Find where the given text appears and provide that cell's center as [x, y] coordinate. 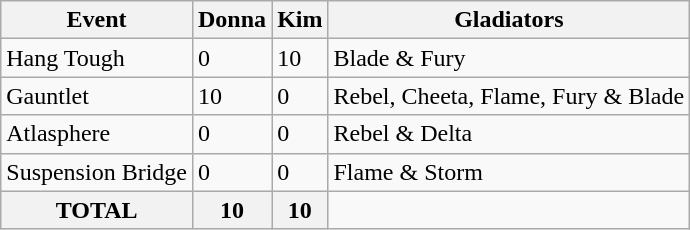
Gladiators [509, 20]
Blade & Fury [509, 58]
Flame & Storm [509, 172]
Atlasphere [97, 134]
Donna [232, 20]
Rebel, Cheeta, Flame, Fury & Blade [509, 96]
TOTAL [97, 210]
Hang Tough [97, 58]
Rebel & Delta [509, 134]
Suspension Bridge [97, 172]
Gauntlet [97, 96]
Kim [300, 20]
Event [97, 20]
